Search for the cell housing the specified text and yield its (x, y) center coordinate. 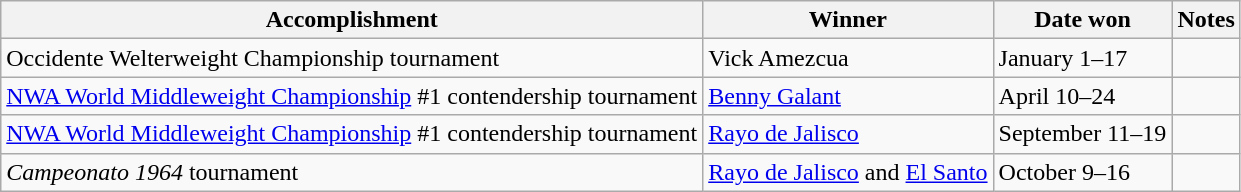
April 10–24 (1082, 96)
Occidente Welterweight Championship tournament (352, 58)
Vick Amezcua (848, 58)
Benny Galant (848, 96)
September 11–19 (1082, 134)
Campeonato 1964 tournament (352, 172)
Rayo de Jalisco and El Santo (848, 172)
Rayo de Jalisco (848, 134)
Notes (1206, 20)
October 9–16 (1082, 172)
Winner (848, 20)
Accomplishment (352, 20)
January 1–17 (1082, 58)
Date won (1082, 20)
